Identify which cell holds the provided text, then report its [x, y] central coordinate. 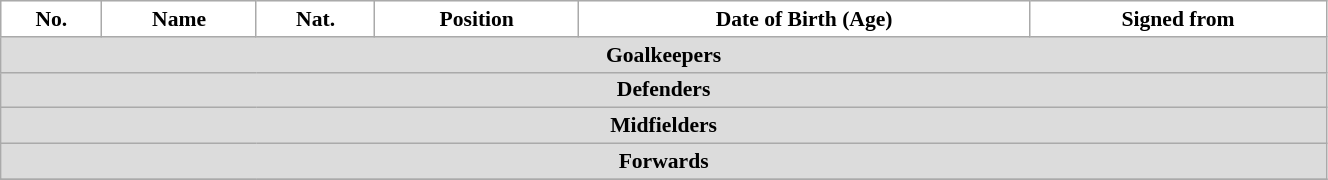
Defenders [664, 90]
Position [477, 19]
Signed from [1178, 19]
No. [52, 19]
Goalkeepers [664, 55]
Midfielders [664, 126]
Nat. [315, 19]
Name [180, 19]
Forwards [664, 162]
Date of Birth (Age) [804, 19]
